Search for the cell housing the specified text and yield its [x, y] center coordinate. 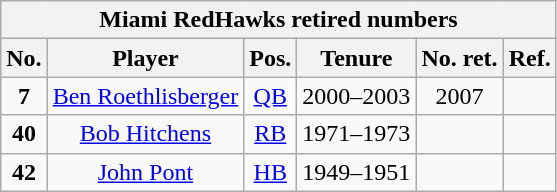
40 [24, 134]
Miami RedHawks retired numbers [278, 20]
Bob Hitchens [146, 134]
Tenure [356, 58]
Player [146, 58]
QB [270, 96]
No. [24, 58]
RB [270, 134]
HB [270, 172]
John Pont [146, 172]
7 [24, 96]
42 [24, 172]
Ref. [530, 58]
1949–1951 [356, 172]
Ben Roethlisberger [146, 96]
1971–1973 [356, 134]
2007 [460, 96]
Pos. [270, 58]
2000–2003 [356, 96]
No. ret. [460, 58]
